Identify which cell holds the provided text, then report its [x, y] central coordinate. 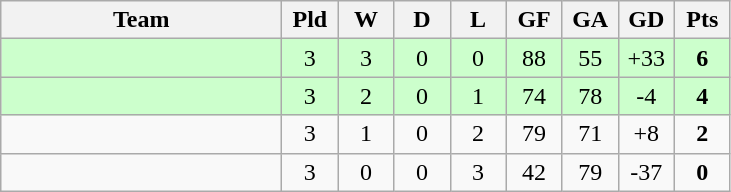
6 [702, 58]
55 [590, 58]
W [366, 20]
88 [534, 58]
-4 [646, 96]
Pts [702, 20]
78 [590, 96]
Pld [310, 20]
+8 [646, 134]
L [478, 20]
GA [590, 20]
74 [534, 96]
D [422, 20]
-37 [646, 172]
4 [702, 96]
71 [590, 134]
GD [646, 20]
GF [534, 20]
+33 [646, 58]
Team [142, 20]
42 [534, 172]
